Extract the [x, y] coordinate from the center of the cell holding the provided text.  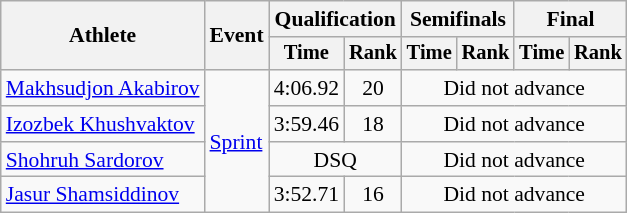
Qualification [336, 19]
4:06.92 [306, 88]
18 [373, 124]
Athlete [103, 36]
Makhsudjon Akabirov [103, 88]
DSQ [336, 160]
3:59.46 [306, 124]
Event [237, 36]
Sprint [237, 141]
Shohruh Sardorov [103, 160]
Semifinals [458, 19]
20 [373, 88]
Jasur Shamsiddinov [103, 195]
Izozbek Khushvaktov [103, 124]
Final [570, 19]
16 [373, 195]
3:52.71 [306, 195]
